For the text-containing cell, return its midpoint in [x, y] coordinate format. 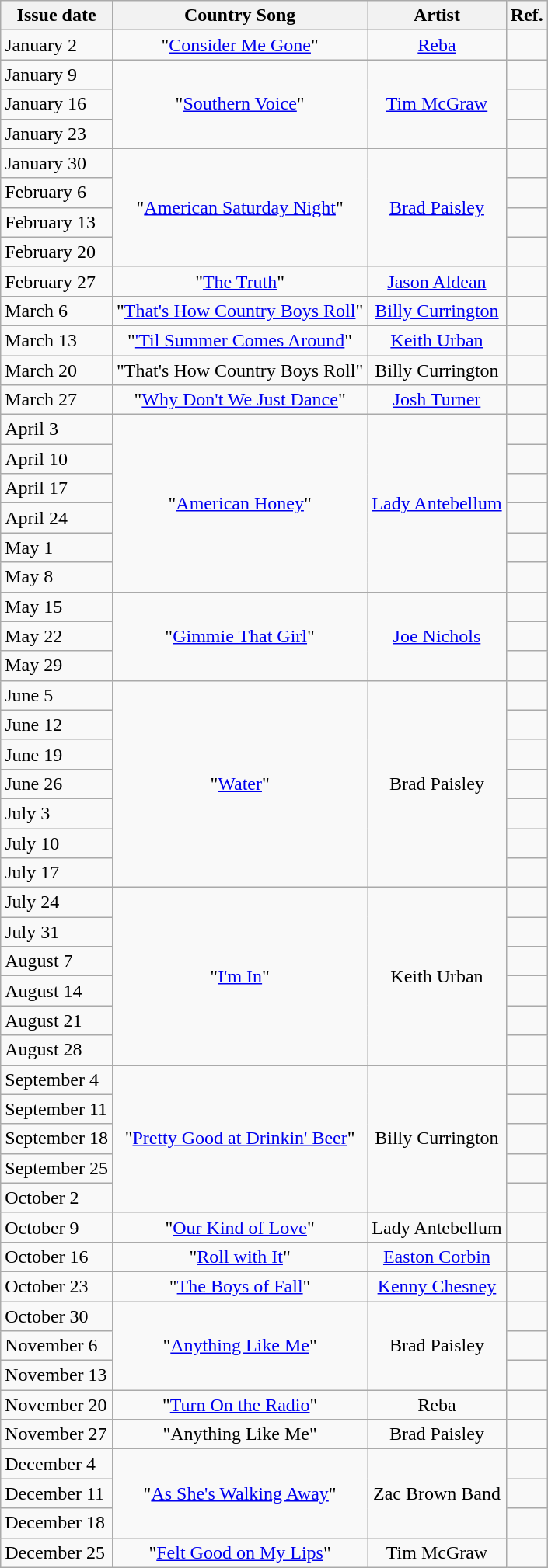
August 14 [57, 991]
March 13 [57, 340]
November 6 [57, 1346]
November 13 [57, 1375]
August 7 [57, 961]
"Roll with It" [239, 1257]
June 26 [57, 784]
January 2 [57, 45]
"American Honey" [239, 503]
May 15 [57, 607]
October 2 [57, 1198]
"Pretty Good at Drinkin' Beer" [239, 1139]
"The Truth" [239, 281]
January 30 [57, 163]
July 17 [57, 873]
January 9 [57, 75]
October 9 [57, 1227]
December 4 [57, 1464]
March 6 [57, 311]
"As She's Walking Away" [239, 1493]
"Turn On the Radio" [239, 1405]
Issue date [57, 16]
December 11 [57, 1493]
August 21 [57, 1020]
May 1 [57, 548]
Zac Brown Band [437, 1493]
"Consider Me Gone" [239, 45]
March 20 [57, 370]
September 18 [57, 1139]
October 30 [57, 1316]
"Felt Good on My Lips" [239, 1552]
December 25 [57, 1552]
May 8 [57, 577]
Kenny Chesney [437, 1286]
July 10 [57, 843]
"Southern Voice" [239, 104]
July 24 [57, 902]
January 16 [57, 104]
Artist [437, 16]
"The Boys of Fall" [239, 1286]
April 24 [57, 518]
February 27 [57, 281]
September 25 [57, 1168]
June 5 [57, 695]
April 3 [57, 429]
September 4 [57, 1080]
April 10 [57, 459]
January 23 [57, 134]
February 20 [57, 252]
Joe Nichols [437, 636]
"American Saturday Night" [239, 207]
Easton Corbin [437, 1257]
April 17 [57, 488]
September 11 [57, 1109]
May 22 [57, 636]
July 31 [57, 932]
November 20 [57, 1405]
June 12 [57, 725]
November 27 [57, 1434]
Ref. [527, 16]
October 23 [57, 1286]
December 18 [57, 1523]
Jason Aldean [437, 281]
August 28 [57, 1050]
"Gimmie That Girl" [239, 636]
Josh Turner [437, 400]
June 19 [57, 754]
"I'm In" [239, 976]
March 27 [57, 400]
October 16 [57, 1257]
"Why Don't We Just Dance" [239, 400]
"Our Kind of Love" [239, 1227]
May 29 [57, 666]
February 6 [57, 193]
"Water" [239, 784]
February 13 [57, 222]
"'Til Summer Comes Around" [239, 340]
Country Song [239, 16]
July 3 [57, 813]
